Pinpoint the cell where the given text exists, returning its [x, y] midpoint coordinate. 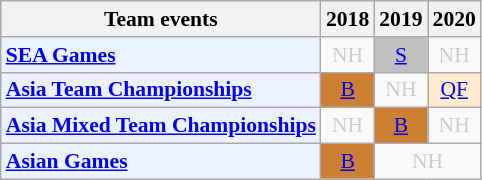
SEA Games [161, 55]
2018 [348, 19]
Asian Games [161, 162]
Team events [161, 19]
QF [454, 90]
2019 [400, 19]
2020 [454, 19]
Asia Mixed Team Championships [161, 126]
Asia Team Championships [161, 90]
S [400, 55]
